Identify which cell holds the provided text, then report its [x, y] central coordinate. 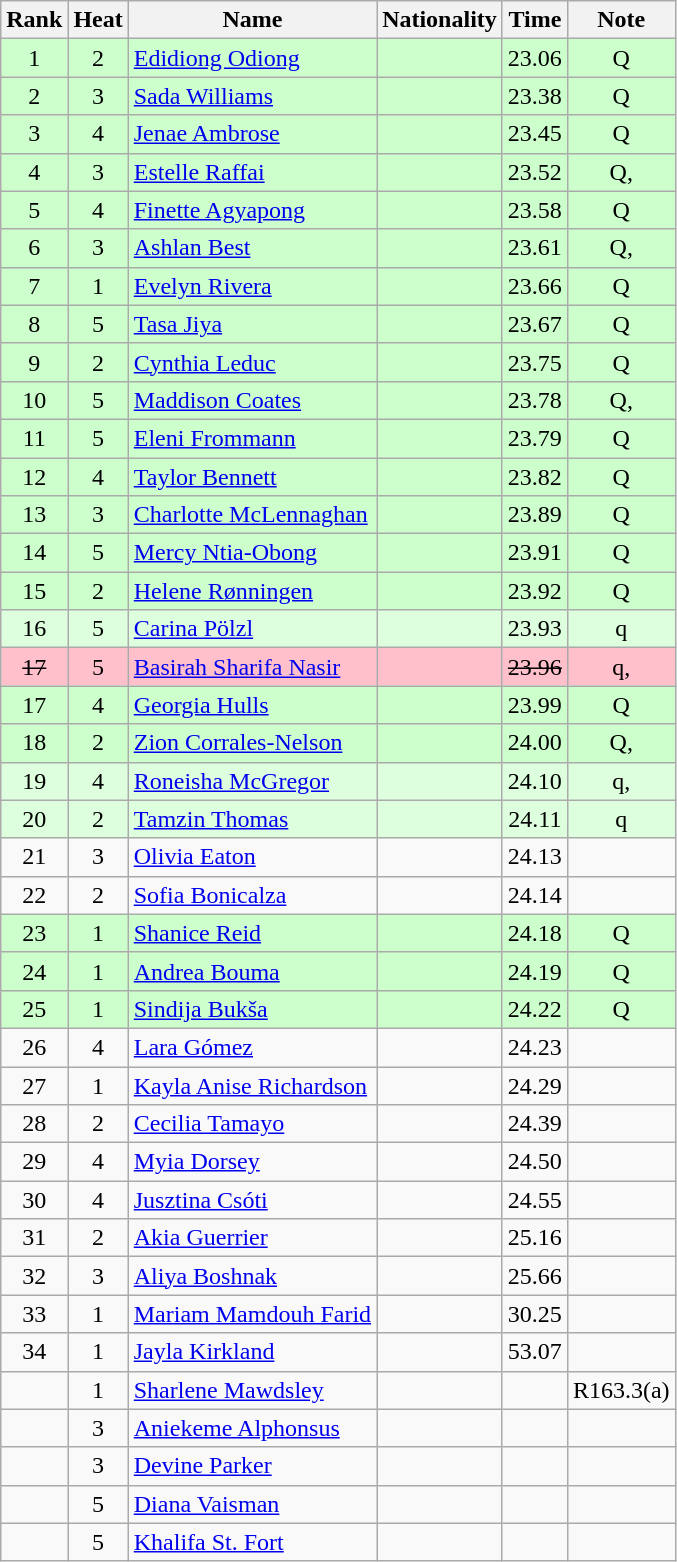
27 [34, 1085]
Aliya Boshnak [252, 1276]
9 [34, 362]
7 [34, 286]
Aniekeme Alphonsus [252, 1428]
Olivia Eaton [252, 857]
Mercy Ntia-Obong [252, 553]
32 [34, 1276]
10 [34, 400]
18 [34, 743]
23.58 [534, 210]
24.50 [534, 1162]
Jusztina Csóti [252, 1200]
23.78 [534, 400]
Tasa Jiya [252, 324]
25 [34, 1009]
31 [34, 1238]
53.07 [534, 1352]
Carina Pölzl [252, 629]
13 [34, 515]
23 [34, 933]
R163.3(a) [621, 1390]
23.82 [534, 477]
23.91 [534, 553]
23.66 [534, 286]
Khalifa St. Fort [252, 1542]
Taylor Bennett [252, 477]
24.14 [534, 895]
25.16 [534, 1238]
19 [34, 781]
Zion Corrales-Nelson [252, 743]
8 [34, 324]
24.00 [534, 743]
6 [34, 248]
24.18 [534, 933]
24.39 [534, 1124]
33 [34, 1314]
Note [621, 20]
24.10 [534, 781]
23.52 [534, 172]
Maddison Coates [252, 400]
Georgia Hulls [252, 705]
Tamzin Thomas [252, 819]
Edidiong Odiong [252, 58]
28 [34, 1124]
24.13 [534, 857]
24.19 [534, 971]
16 [34, 629]
23.79 [534, 438]
23.93 [534, 629]
21 [34, 857]
Cecilia Tamayo [252, 1124]
Sofia Bonicalza [252, 895]
Eleni Frommann [252, 438]
Lara Gómez [252, 1047]
Ashlan Best [252, 248]
23.38 [534, 96]
Basirah Sharifa Nasir [252, 667]
23.75 [534, 362]
Mariam Mamdouh Farid [252, 1314]
Finette Agyapong [252, 210]
Nationality [440, 20]
24.55 [534, 1200]
24.29 [534, 1085]
Roneisha McGregor [252, 781]
11 [34, 438]
22 [34, 895]
Andrea Bouma [252, 971]
23.61 [534, 248]
Akia Guerrier [252, 1238]
Rank [34, 20]
Cynthia Leduc [252, 362]
24.22 [534, 1009]
23.99 [534, 705]
Myia Dorsey [252, 1162]
Name [252, 20]
20 [34, 819]
30 [34, 1200]
15 [34, 591]
24.11 [534, 819]
14 [34, 553]
Sindija Bukša [252, 1009]
25.66 [534, 1276]
Jenae Ambrose [252, 134]
12 [34, 477]
Kayla Anise Richardson [252, 1085]
Evelyn Rivera [252, 286]
23.96 [534, 667]
Sharlene Mawdsley [252, 1390]
30.25 [534, 1314]
23.45 [534, 134]
Helene Rønningen [252, 591]
Diana Vaisman [252, 1504]
Shanice Reid [252, 933]
Devine Parker [252, 1466]
23.67 [534, 324]
23.89 [534, 515]
Time [534, 20]
Heat [98, 20]
26 [34, 1047]
23.06 [534, 58]
34 [34, 1352]
23.92 [534, 591]
Jayla Kirkland [252, 1352]
Charlotte McLennaghan [252, 515]
Sada Williams [252, 96]
24 [34, 971]
29 [34, 1162]
Estelle Raffai [252, 172]
24.23 [534, 1047]
